Identify which cell holds the provided text, then report its (X, Y) central coordinate. 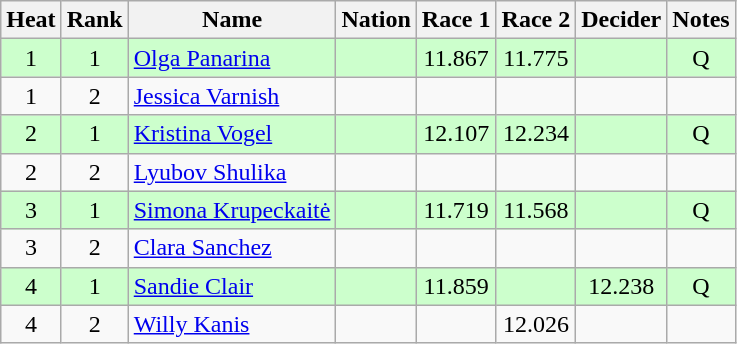
12.238 (622, 286)
11.568 (536, 210)
12.026 (536, 324)
Willy Kanis (232, 324)
12.107 (456, 134)
Jessica Varnish (232, 96)
11.775 (536, 58)
Sandie Clair (232, 286)
Notes (701, 20)
Nation (376, 20)
Race 1 (456, 20)
11.719 (456, 210)
Lyubov Shulika (232, 172)
Kristina Vogel (232, 134)
12.234 (536, 134)
Race 2 (536, 20)
Clara Sanchez (232, 248)
Name (232, 20)
Olga Panarina (232, 58)
11.859 (456, 286)
Rank (94, 20)
11.867 (456, 58)
Simona Krupeckaitė (232, 210)
Heat (31, 20)
Decider (622, 20)
